Scan for the cell matching the given text and deliver its (x, y) coordinate at center. 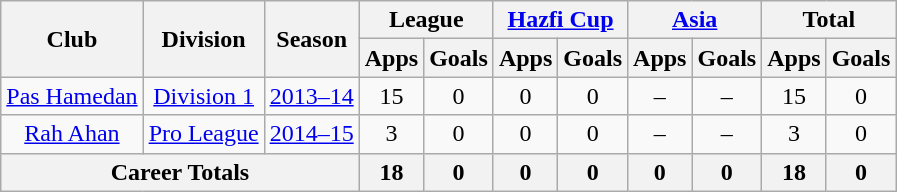
2014–15 (312, 134)
Division 1 (204, 96)
Hazfi Cup (560, 20)
2013–14 (312, 96)
Rah Ahan (72, 134)
Season (312, 39)
Pro League (204, 134)
Asia (695, 20)
League (426, 20)
Club (72, 39)
Total (829, 20)
Career Totals (180, 172)
Pas Hamedan (72, 96)
Division (204, 39)
